Determine the [X, Y] coordinate at the center of the cell enclosing the given text.  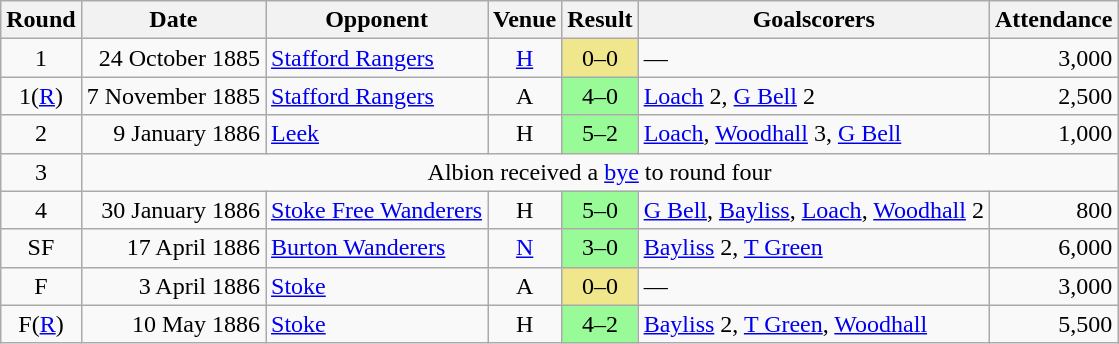
G Bell, Bayliss, Loach, Woodhall 2 [814, 210]
Burton Wanderers [377, 248]
Loach 2, G Bell 2 [814, 96]
4–2 [600, 324]
2 [41, 134]
17 April 1886 [173, 248]
Bayliss 2, T Green [814, 248]
30 January 1886 [173, 210]
F(R) [41, 324]
3 [41, 172]
F [41, 286]
1(R) [41, 96]
Date [173, 20]
Attendance [1053, 20]
Opponent [377, 20]
24 October 1885 [173, 58]
4 [41, 210]
Result [600, 20]
3 April 1886 [173, 286]
2,500 [1053, 96]
7 November 1885 [173, 96]
Goalscorers [814, 20]
5–2 [600, 134]
800 [1053, 210]
Stoke Free Wanderers [377, 210]
Bayliss 2, T Green, Woodhall [814, 324]
9 January 1886 [173, 134]
3–0 [600, 248]
Albion received a bye to round four [600, 172]
6,000 [1053, 248]
1 [41, 58]
SF [41, 248]
Venue [525, 20]
1,000 [1053, 134]
Loach, Woodhall 3, G Bell [814, 134]
Round [41, 20]
5,500 [1053, 324]
5–0 [600, 210]
4–0 [600, 96]
10 May 1886 [173, 324]
N [525, 248]
Leek [377, 134]
